Capture the cell that displays the provided text and extract its [X, Y] central coordinate. 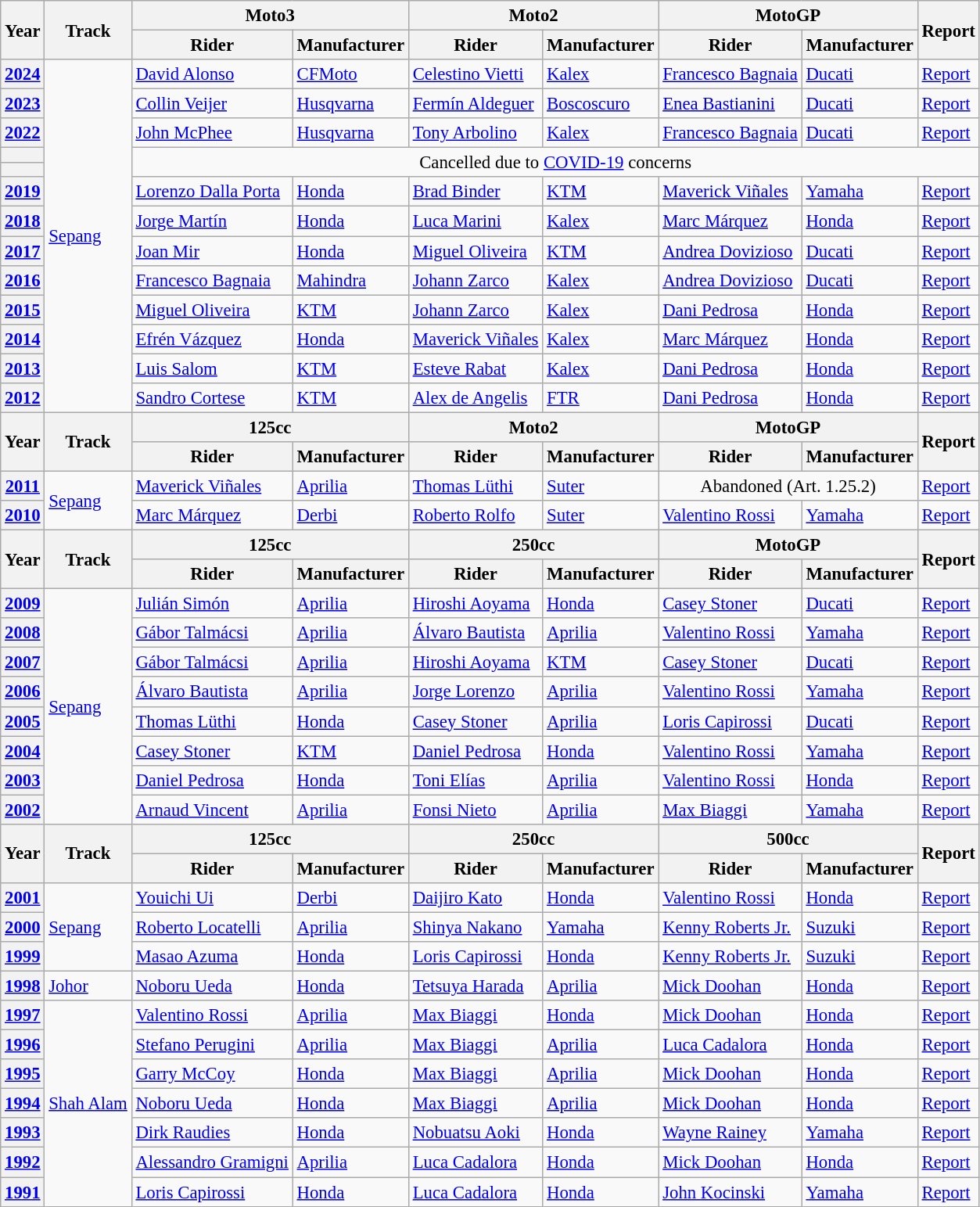
Toni Elías [476, 780]
2013 [23, 368]
John Kocinski [731, 1192]
Shinya Nakano [476, 927]
1991 [23, 1192]
Tony Arbolino [476, 133]
Lorenzo Dalla Porta [212, 192]
2017 [23, 251]
2015 [23, 310]
David Alonso [212, 74]
Esteve Rabat [476, 368]
2018 [23, 221]
Stefano Perugini [212, 1045]
2010 [23, 515]
Luca Marini [476, 221]
Joan Mir [212, 251]
Boscoscuro [601, 104]
Efrén Vázquez [212, 339]
Daijiro Kato [476, 898]
Alex de Angelis [476, 398]
1996 [23, 1045]
1993 [23, 1133]
2003 [23, 780]
Roberto Locatelli [212, 927]
Mahindra [350, 280]
2014 [23, 339]
CFMoto [350, 74]
Jorge Martín [212, 221]
2019 [23, 192]
2009 [23, 604]
1994 [23, 1104]
2008 [23, 633]
Sandro Cortese [212, 398]
2002 [23, 810]
Nobuatsu Aoki [476, 1133]
1997 [23, 1015]
2016 [23, 280]
Abandoned (Art. 1.25.2) [788, 486]
2007 [23, 663]
2005 [23, 721]
Shah Alam [88, 1103]
1998 [23, 986]
Wayne Rainey [731, 1133]
FTR [601, 398]
2000 [23, 927]
1995 [23, 1074]
Roberto Rolfo [476, 515]
Enea Bastianini [731, 104]
Arnaud Vincent [212, 810]
Fonsi Nieto [476, 810]
Johor [88, 986]
Fermín Aldeguer [476, 104]
John McPhee [212, 133]
Masao Azuma [212, 957]
Garry McCoy [212, 1074]
2001 [23, 898]
Alessandro Gramigni [212, 1162]
2012 [23, 398]
Tetsuya Harada [476, 986]
2023 [23, 104]
500cc [788, 839]
2024 [23, 74]
Brad Binder [476, 192]
Julián Simón [212, 604]
Cancelled due to COVID-19 concerns [555, 163]
2004 [23, 751]
Moto3 [270, 16]
Luis Salom [212, 368]
Dirk Raudies [212, 1133]
Jorge Lorenzo [476, 692]
1999 [23, 957]
2022 [23, 133]
2011 [23, 486]
2006 [23, 692]
Collin Veijer [212, 104]
1992 [23, 1162]
Youichi Ui [212, 898]
Celestino Vietti [476, 74]
